Find where the given text appears and provide that cell's center as [x, y] coordinate. 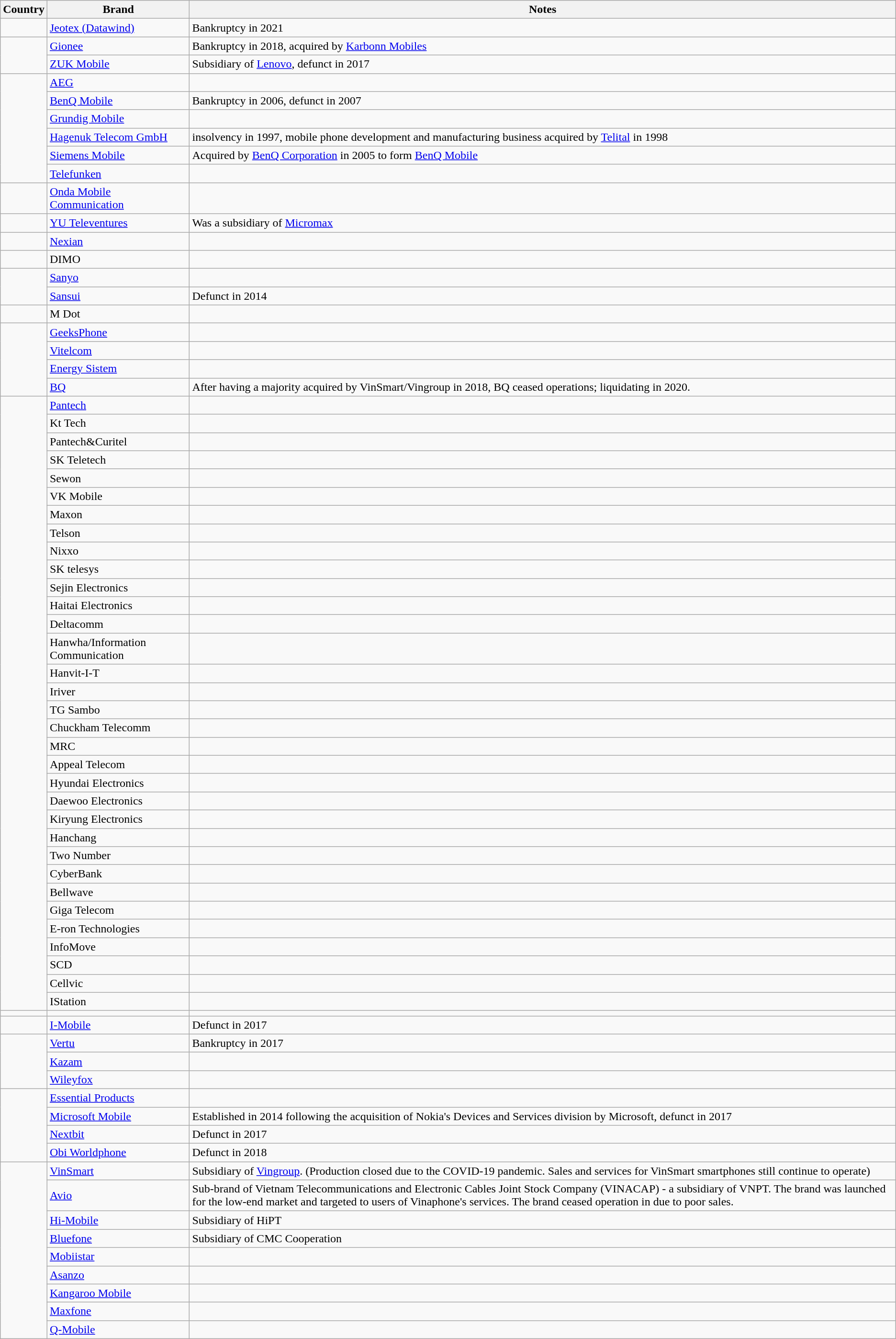
Avio [118, 1195]
Notes [543, 10]
Pantech [118, 405]
Established in 2014 following the acquisition of Nokia's Devices and Services division by Microsoft, defunct in 2017 [543, 1116]
Kangaroo Mobile [118, 1293]
Subsidiary of Vingroup. (Production closed due to the COVID-19 pandemic. Sales and services for VinSmart smartphones still continue to operate) [543, 1171]
TG Sambo [118, 710]
Siemens Mobile [118, 155]
Bellwave [118, 892]
Telson [118, 533]
Acquired by BenQ Corporation in 2005 to form BenQ Mobile [543, 155]
insolvency in 1997, mobile phone development and manufacturing business acquired by Telital in 1998 [543, 137]
Hanwha/Information Communication [118, 648]
MRC [118, 746]
ZUK Mobile [118, 64]
Maxfone [118, 1311]
E-ron Technologies [118, 929]
M Dot [118, 314]
Q-Mobile [118, 1329]
Sansui [118, 296]
Subsidiary of Lenovo, defunct in 2017 [543, 64]
Two Number [118, 856]
Brand [118, 10]
Bankruptcy in 2006, defunct in 2007 [543, 101]
Gionee [118, 46]
Hyundai Electronics [118, 783]
AEG [118, 82]
Bankruptcy in 2018, acquired by Karbonn Mobiles [543, 46]
Daewoo Electronics [118, 801]
Country [24, 10]
Jeotex (Datawind) [118, 28]
Hi-Mobile [118, 1220]
InfoMove [118, 947]
Haitai Electronics [118, 606]
IStation [118, 1001]
Sewon [118, 478]
Onda Mobile Communication [118, 198]
Maxon [118, 514]
Subsidiary of HiPT [543, 1220]
Telefunken [118, 173]
GeeksPhone [118, 332]
Sejin Electronics [118, 588]
Defunct in 2018 [543, 1153]
After having a majority acquired by VinSmart/Vingroup in 2018, BQ ceased operations; liquidating in 2020. [543, 387]
Mobiistar [118, 1257]
Energy Sistem [118, 369]
DIMO [118, 260]
Nexian [118, 241]
Vitelcom [118, 351]
Nextbit [118, 1135]
Deltacomm [118, 624]
SCD [118, 965]
Wileyfox [118, 1079]
CyberBank [118, 874]
BenQ Mobile [118, 101]
VinSmart [118, 1171]
Essential Products [118, 1098]
Nixxo [118, 551]
Hagenuk Telecom GmbH [118, 137]
Was a subsidiary of Micromax [543, 223]
YU Televentures [118, 223]
Obi Worldphone [118, 1153]
Asanzo [118, 1275]
Grundig Mobile [118, 119]
Microsoft Mobile [118, 1116]
SK telesys [118, 569]
Kt Tech [118, 423]
Kiryung Electronics [118, 819]
Defunct in 2014 [543, 296]
Sanyo [118, 278]
Bankruptcy in 2017 [543, 1043]
Hanvit-I-T [118, 673]
I-Mobile [118, 1025]
Bankruptcy in 2021 [543, 28]
VK Mobile [118, 496]
Pantech&Curitel [118, 442]
Kazam [118, 1061]
Vertu [118, 1043]
Giga Telecom [118, 910]
BQ [118, 387]
Subsidiary of CMC Cooperation [543, 1238]
Cellvic [118, 983]
SK Teletech [118, 460]
Appeal Telecom [118, 764]
Hanchang [118, 838]
Chuckham Telecomm [118, 728]
Iriver [118, 692]
Bluefone [118, 1238]
